Locate the cell with the specified text and output its [x, y] center coordinate. 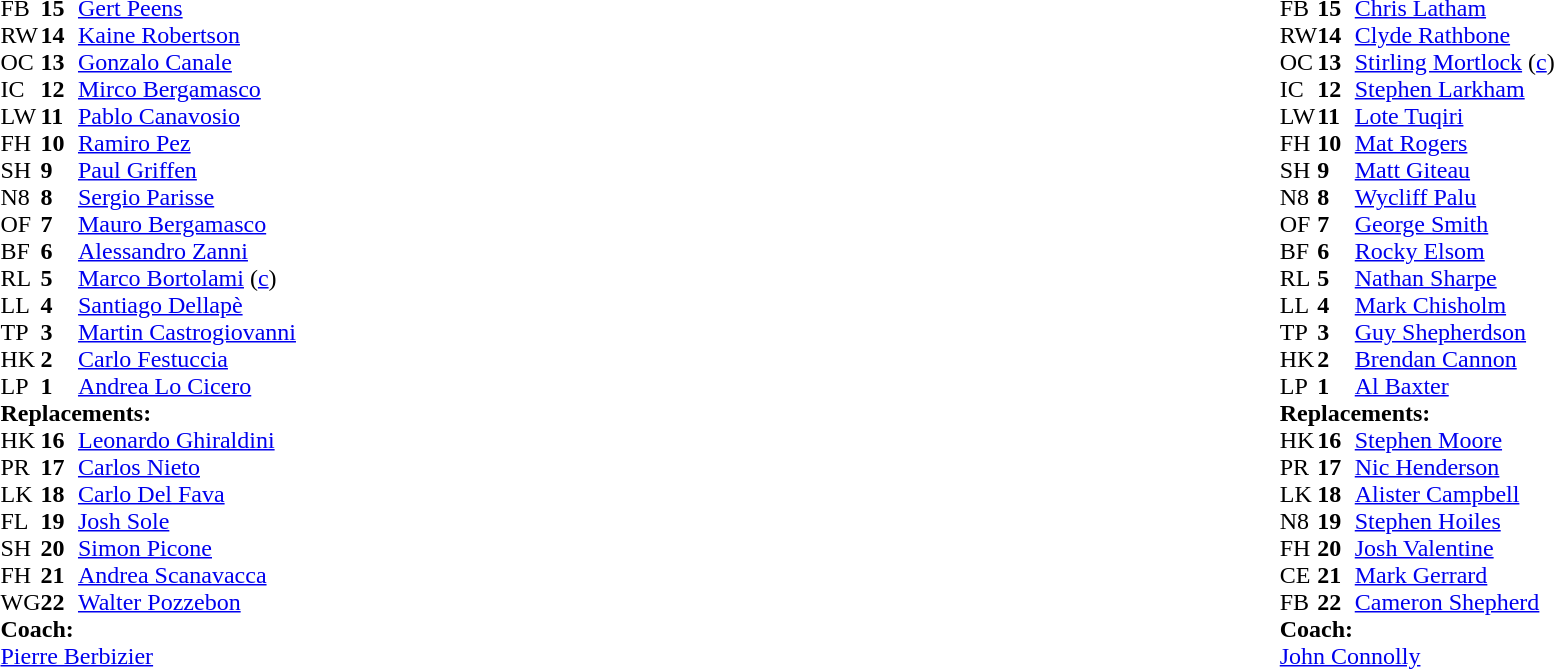
Kaine Robertson [187, 36]
Carlo Del Fava [187, 494]
Santiago Dellapè [187, 306]
Marco Bortolami (c) [187, 278]
Carlo Festuccia [187, 360]
Simon Picone [187, 548]
Paul Griffen [187, 170]
WG [20, 602]
Gonzalo Canale [187, 62]
Andrea Scanavacca [187, 576]
Ramiro Pez [187, 144]
Josh Sole [187, 522]
Sergio Parisse [187, 198]
Leonardo Ghiraldini [187, 440]
Walter Pozzebon [187, 602]
Alessandro Zanni [187, 252]
Pierre Berbizier [148, 656]
CE [1299, 576]
FB [1299, 602]
Mirco Bergamasco [187, 90]
FL [20, 522]
Pablo Canavosio [187, 116]
Coach: [148, 630]
Mauro Bergamasco [187, 224]
Andrea Lo Cicero [187, 386]
Martin Castrogiovanni [187, 332]
Replacements: [148, 414]
Carlos Nieto [187, 468]
